Extract the (x, y) coordinate from the center of the cell holding the provided text.  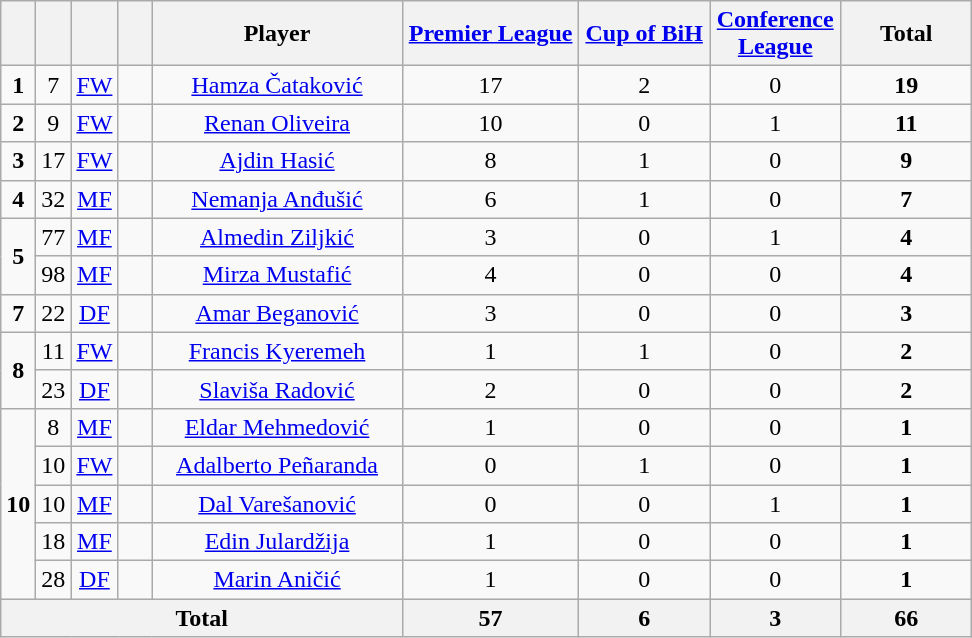
Francis Kyeremeh (278, 351)
Eldar Mehmedović (278, 427)
57 (491, 618)
5 (18, 256)
18 (54, 542)
Marin Aničić (278, 580)
19 (906, 85)
Player (278, 34)
77 (54, 237)
Adalberto Peñaranda (278, 465)
28 (54, 580)
Cup of BiH (644, 34)
32 (54, 199)
Nemanja Anđušić (278, 199)
Almedin Ziljkić (278, 237)
Conference League (776, 34)
Dal Varešanović (278, 503)
23 (54, 389)
Mirza Mustafić (278, 275)
Amar Beganović (278, 313)
Renan Oliveira (278, 123)
98 (54, 275)
Hamza Čataković (278, 85)
22 (54, 313)
Premier League (491, 34)
Edin Julardžija (278, 542)
66 (906, 618)
Slaviša Radović (278, 389)
Ajdin Hasić (278, 161)
